Search for the cell housing the specified text and yield its [x, y] center coordinate. 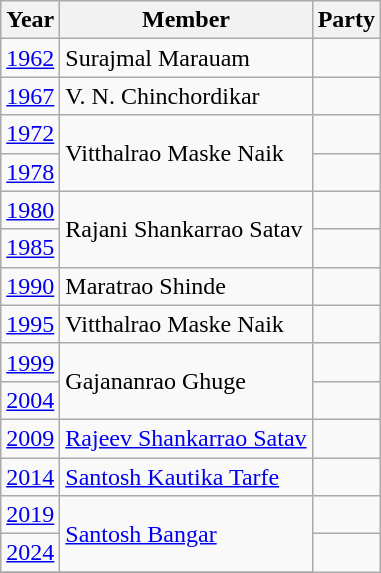
2004 [30, 400]
1995 [30, 324]
1972 [30, 134]
Year [30, 20]
Maratrao Shinde [186, 286]
2014 [30, 477]
1985 [30, 248]
V. N. Chinchordikar [186, 96]
1990 [30, 286]
Santosh Bangar [186, 534]
Santosh Kautika Tarfe [186, 477]
1999 [30, 362]
1962 [30, 58]
2024 [30, 553]
2019 [30, 515]
1980 [30, 210]
Gajananrao Ghuge [186, 381]
Member [186, 20]
Surajmal Marauam [186, 58]
2009 [30, 438]
1978 [30, 172]
Rajeev Shankarrao Satav [186, 438]
Rajani Shankarrao Satav [186, 229]
Party [346, 20]
1967 [30, 96]
